Return the (X, Y) coordinate for the center point of the cell that contains the specified text.  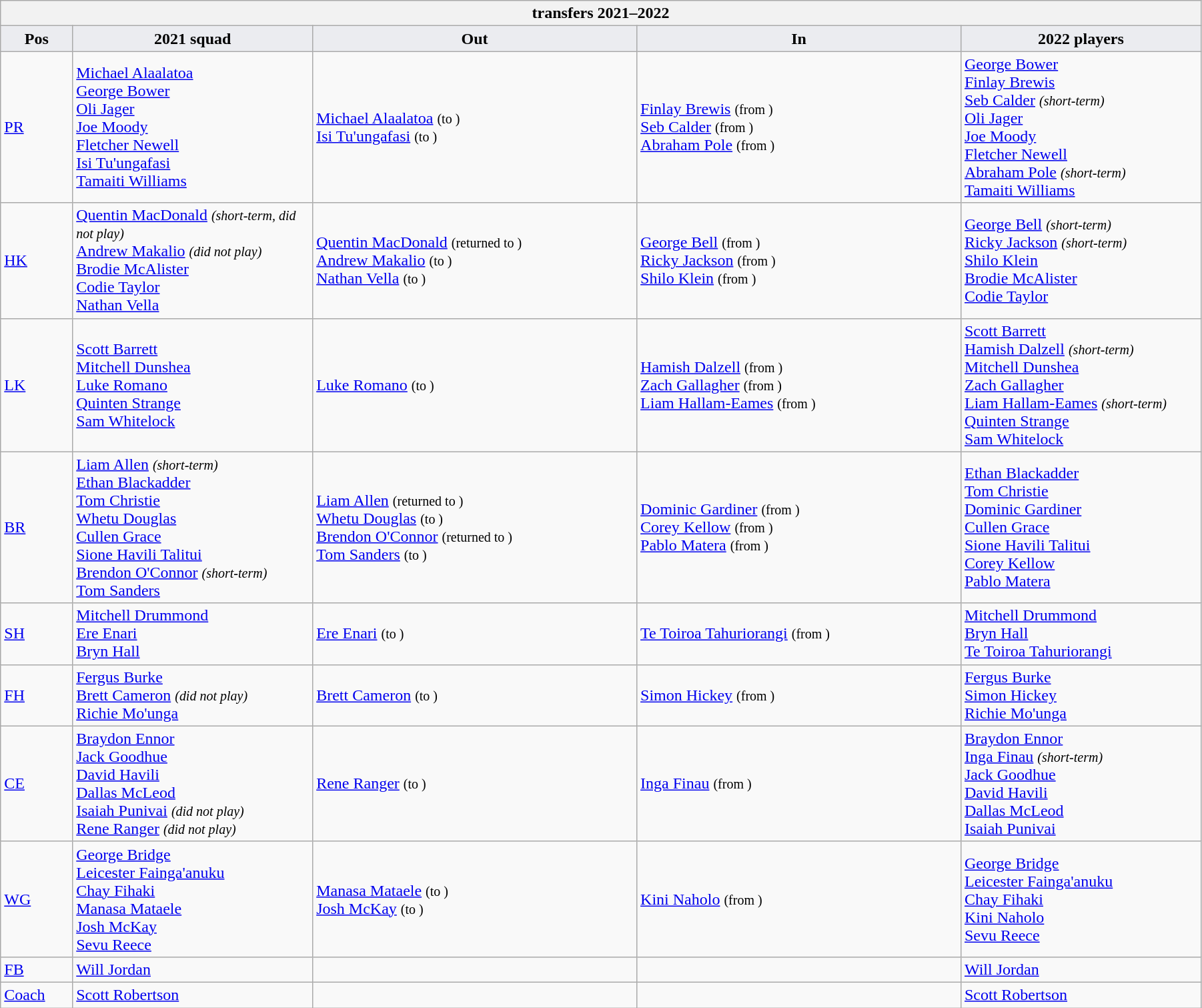
BR (37, 527)
Liam Allen (short-term) Ethan Blackadder Tom Christie Whetu Douglas Cullen Grace Sione Havili Talitui Brendon O'Connor (short-term) Tom Sanders (193, 527)
Quentin MacDonald (short-term, did not play) Andrew Makalio (did not play) Brodie McAlister Codie Taylor Nathan Vella (193, 260)
transfers 2021–2022 (601, 13)
Braydon Ennor Jack Goodhue David Havili Dallas McLeod Isaiah Punivai (did not play) Rene Ranger (did not play) (193, 783)
Scott Barrett Hamish Dalzell (short-term) Mitchell Dunshea Zach Gallagher Liam Hallam-Eames (short-term) Quinten Strange Sam Whitelock (1081, 385)
George Bell (short-term) Ricky Jackson (short-term) Shilo Klein Brodie McAlister Codie Taylor (1081, 260)
Pos (37, 39)
George Bell (from ) Ricky Jackson (from ) Shilo Klein (from ) (799, 260)
Michael Alaalatoa (to ) Isi Tu'ungafasi (to ) (475, 127)
CE (37, 783)
2021 squad (193, 39)
Kini Naholo (from ) (799, 899)
Dominic Gardiner (from ) Corey Kellow (from ) Pablo Matera (from ) (799, 527)
Manasa Mataele (to ) Josh McKay (to ) (475, 899)
Brett Cameron (to ) (475, 695)
WG (37, 899)
Simon Hickey (from ) (799, 695)
Finlay Brewis (from ) Seb Calder (from ) Abraham Pole (from ) (799, 127)
Quentin MacDonald (returned to ) Andrew Makalio (to ) Nathan Vella (to ) (475, 260)
Coach (37, 995)
FH (37, 695)
LK (37, 385)
George Bridge Leicester Fainga'anuku Chay Fihaki Kini Naholo Sevu Reece (1081, 899)
Te Toiroa Tahuriorangi (from ) (799, 634)
Braydon Ennor Inga Finau (short-term) Jack Goodhue David Havili Dallas McLeod Isaiah Punivai (1081, 783)
FB (37, 969)
2022 players (1081, 39)
Ere Enari (to ) (475, 634)
George Bridge Leicester Fainga'anuku Chay Fihaki Manasa Mataele Josh McKay Sevu Reece (193, 899)
PR (37, 127)
HK (37, 260)
Fergus Burke Simon Hickey Richie Mo'unga (1081, 695)
SH (37, 634)
George Bower Finlay Brewis Seb Calder (short-term) Oli Jager Joe Moody Fletcher Newell Abraham Pole (short-term) Tamaiti Williams (1081, 127)
Luke Romano (to ) (475, 385)
Inga Finau (from ) (799, 783)
Mitchell Drummond Bryn Hall Te Toiroa Tahuriorangi (1081, 634)
Scott Barrett Mitchell Dunshea Luke Romano Quinten Strange Sam Whitelock (193, 385)
Mitchell Drummond Ere Enari Bryn Hall (193, 634)
Fergus Burke Brett Cameron (did not play) Richie Mo'unga (193, 695)
In (799, 39)
Out (475, 39)
Michael Alaalatoa George Bower Oli Jager Joe Moody Fletcher Newell Isi Tu'ungafasi Tamaiti Williams (193, 127)
Rene Ranger (to ) (475, 783)
Ethan Blackadder Tom Christie Dominic Gardiner Cullen Grace Sione Havili Talitui Corey Kellow Pablo Matera (1081, 527)
Liam Allen (returned to ) Whetu Douglas (to ) Brendon O'Connor (returned to ) Tom Sanders (to ) (475, 527)
Hamish Dalzell (from ) Zach Gallagher (from ) Liam Hallam-Eames (from ) (799, 385)
